Determine the [X, Y] coordinate at the center of the cell enclosing the given text.  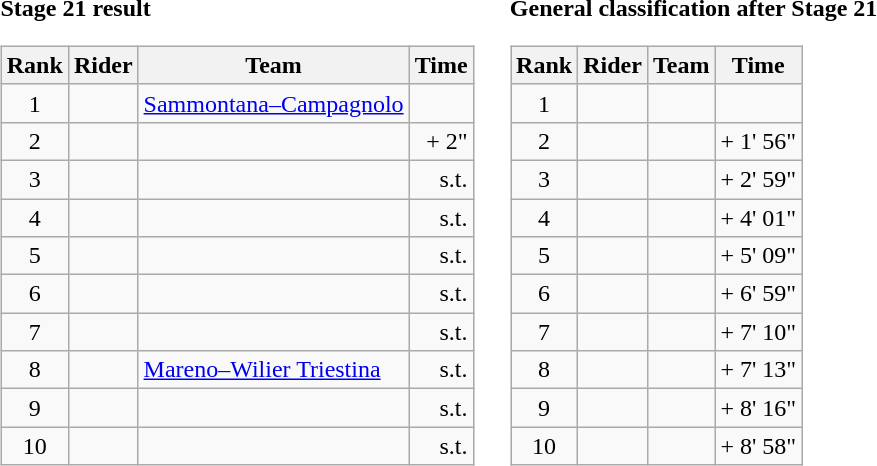
+ 7' 13" [758, 370]
+ 6' 59" [758, 294]
+ 8' 58" [758, 446]
+ 1' 56" [758, 141]
Sammontana–Campagnolo [274, 103]
Mareno–Wilier Triestina [274, 370]
+ 2' 59" [758, 179]
+ 4' 01" [758, 217]
+ 7' 10" [758, 332]
+ 8' 16" [758, 408]
+ 2" [441, 141]
+ 5' 09" [758, 256]
